For the text-containing cell, return its midpoint in [x, y] coordinate format. 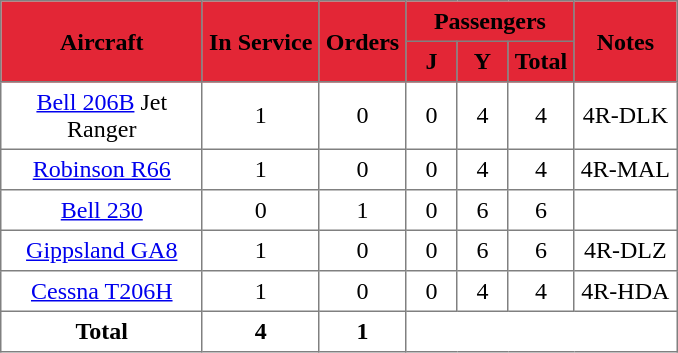
Y [482, 61]
Bell 230 [102, 210]
Passengers [490, 21]
4R-HDA [626, 291]
4R-DLZ [626, 250]
4R-DLK [626, 116]
4R-MAL [626, 169]
J [432, 61]
Gippsland GA8 [102, 250]
Bell 206B Jet Ranger [102, 116]
Aircraft [102, 42]
Orders [362, 42]
Cessna T206H [102, 291]
Notes [626, 42]
Robinson R66 [102, 169]
In Service [260, 42]
